Return [X, Y] of the center of cell containing provided text 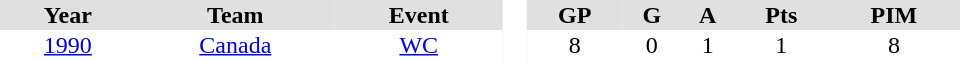
Team [236, 15]
Event [419, 15]
Year [68, 15]
Pts [782, 15]
G [652, 15]
1990 [68, 45]
WC [419, 45]
A [708, 15]
PIM [894, 15]
GP [574, 15]
Canada [236, 45]
0 [652, 45]
